Determine the [X, Y] coordinate at the center of the cell enclosing the given text.  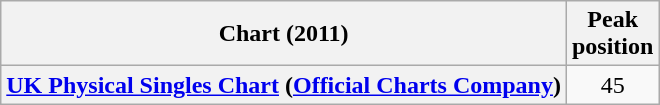
UK Physical Singles Chart (Official Charts Company) [284, 85]
45 [612, 85]
Peakposition [612, 34]
Chart (2011) [284, 34]
